Scan for the cell matching the given text and deliver its [x, y] coordinate at center. 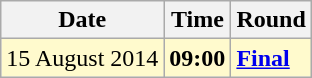
15 August 2014 [82, 58]
Final [271, 58]
Round [271, 20]
09:00 [198, 58]
Date [82, 20]
Time [198, 20]
